Identify which cell holds the provided text, then report its [x, y] central coordinate. 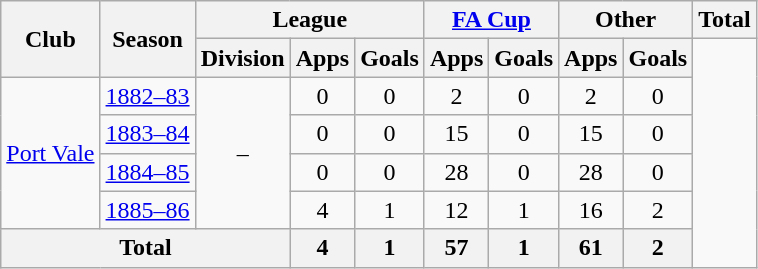
– [242, 153]
1883–84 [148, 134]
Port Vale [50, 153]
1884–85 [148, 172]
1885–86 [148, 210]
12 [456, 210]
Season [148, 39]
Division [242, 58]
League [310, 20]
61 [591, 248]
1882–83 [148, 96]
57 [456, 248]
FA Cup [491, 20]
Club [50, 39]
16 [591, 210]
Other [626, 20]
